Return the [x, y] coordinate for the center point of the cell that contains the specified text.  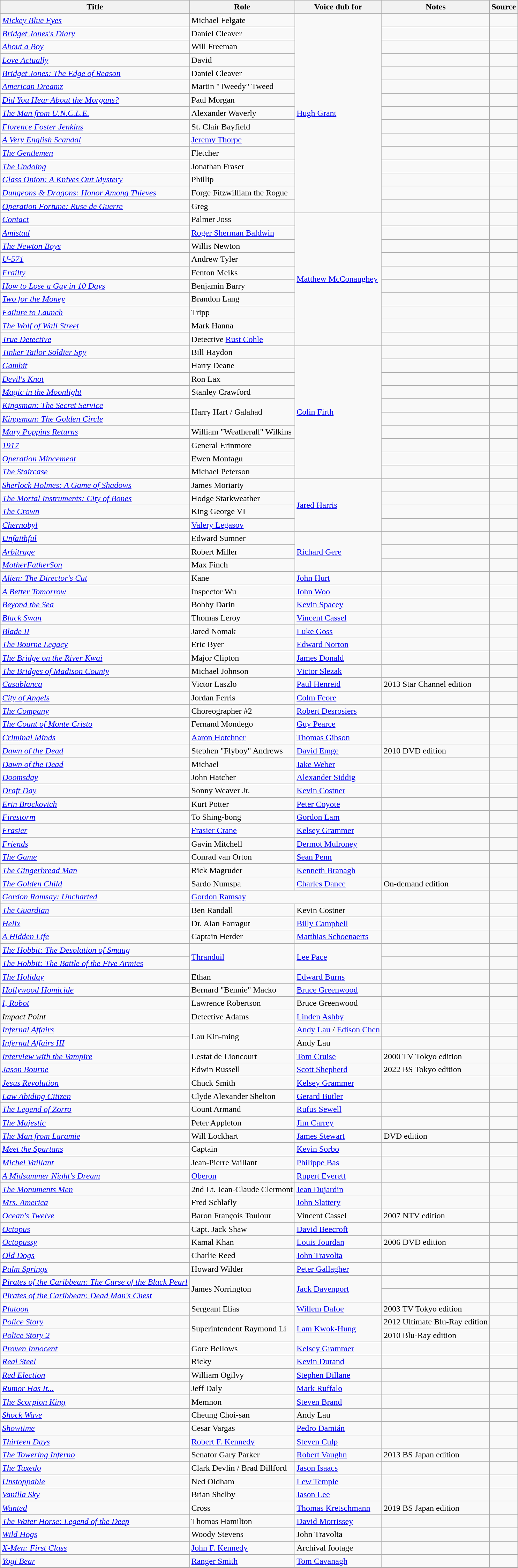
Robert Vaughn [338, 1455]
The Company [95, 711]
Paul Morgan [242, 100]
2nd Lt. Jean-Claude Clermont [242, 1189]
Rumor Has It... [95, 1388]
Cross [242, 1508]
Failure to Launch [95, 312]
Eric Byer [242, 645]
William Ogilvy [242, 1375]
David Emge [338, 751]
Lam Kwok-Hung [338, 1329]
Kamal Khan [242, 1242]
Title [95, 7]
Criminal Minds [95, 737]
Wild Hogs [95, 1534]
Oberon [242, 1176]
Helix [95, 923]
Unstoppable [95, 1481]
Harry Deane [242, 365]
Conrad van Orton [242, 857]
Mrs. America [95, 1202]
Ned Oldham [242, 1481]
The Man from U.N.C.L.E. [95, 113]
Palmer Joss [242, 220]
Matthew McConaughey [338, 279]
Alexander Siddig [338, 777]
Steven Brand [338, 1402]
Doomsday [95, 777]
Palm Springs [95, 1269]
Jason Isaacs [338, 1468]
Kevin Spacey [338, 605]
Red Election [95, 1375]
Amistad [95, 233]
The Gingerbread Man [95, 870]
Gore Bellows [242, 1348]
The Staircase [95, 472]
Andrew Tyler [242, 259]
Platoon [95, 1309]
Lew Temple [338, 1481]
Peter Appleton [242, 1123]
The Mortal Instruments: City of Bones [95, 498]
The Guardian [95, 910]
The Count of Monte Cristo [95, 724]
Thirteen Days [95, 1442]
Pedro Damián [338, 1428]
Arbitrage [95, 551]
Billy Campbell [338, 923]
Kingsman: The Secret Service [95, 406]
Mark Ruffalo [338, 1388]
Gordon Ramsay [285, 897]
Hollywood Homicide [95, 990]
The Bourne Legacy [95, 645]
Frasier [95, 831]
Jared Nomak [242, 631]
The Undoing [95, 166]
Baron François Toulour [242, 1216]
The Hobbit: The Desolation of Smaug [95, 950]
Will Freeman [242, 47]
Colin Firth [338, 412]
Shock Wave [95, 1415]
Michael [242, 764]
MotherFatherSon [95, 565]
Thomas Gibson [338, 737]
Erin Brockovich [95, 804]
2022 BS Tokyo edition [435, 1070]
2010 Blu-Ray edition [435, 1335]
2003 TV Tokyo edition [435, 1309]
Jean-Pierre Vaillant [242, 1162]
A Hidden Life [95, 937]
Philippe Bas [338, 1162]
Scott Shepherd [338, 1070]
Pirates of the Caribbean: Dead Man's Chest [95, 1295]
Hodge Starkweather [242, 498]
Chernobyl [95, 525]
Thranduil [242, 957]
Magic in the Moonlight [95, 392]
Rupert Everett [338, 1176]
The Newton Boys [95, 246]
Operation Mincemeat [95, 459]
Gordon Lam [338, 817]
Detective Rust Cohle [242, 339]
The Golden Child [95, 884]
Thomas Kretschmann [338, 1508]
Dermot Mulroney [338, 844]
The Wolf of Wall Street [95, 326]
Edwin Russell [242, 1070]
Yogi Bear [95, 1561]
Luke Goss [338, 631]
Mickey Blue Eyes [95, 20]
The Tuxedo [95, 1468]
True Detective [95, 339]
Capt. Jack Shaw [242, 1229]
Benjamin Barry [242, 286]
Florence Foster Jenkins [95, 126]
Ron Lax [242, 379]
Blade II [95, 631]
Rick Magruder [242, 870]
Unfaithful [95, 538]
Michael Peterson [242, 472]
Linden Ashby [338, 1017]
Tripp [242, 312]
Michael Felgate [242, 20]
The Holiday [95, 976]
The Game [95, 857]
Ewen Montagu [242, 459]
Peter Coyote [338, 804]
Fernand Mondego [242, 724]
Paul Henreid [338, 684]
John Hatcher [242, 777]
The Majestic [95, 1123]
Infernal Affairs [95, 1030]
Archival footage [338, 1548]
Old Dogs [95, 1256]
Voice dub for [338, 7]
Showtime [95, 1428]
The Scorpion King [95, 1402]
Sardo Numspa [242, 884]
Tom Cavanagh [338, 1561]
Jared Harris [338, 505]
2010 DVD edition [435, 751]
Love Actually [95, 60]
2013 BS Japan edition [435, 1455]
Police Story 2 [95, 1335]
Octopussy [95, 1242]
The Bridge on the River Kwai [95, 658]
Harry Hart / Galahad [242, 412]
Count Armand [242, 1109]
Firestorm [95, 817]
Jeff Daly [242, 1388]
Robert Desrosiers [338, 711]
Proven Innocent [95, 1348]
Rufus Sewell [338, 1109]
Ben Randall [242, 910]
Phillip [242, 180]
Sean Penn [338, 857]
Lawrence Robertson [242, 1003]
James Norrington [242, 1289]
Mary Poppins Returns [95, 432]
King George VI [242, 512]
Robert Miller [242, 551]
Role [242, 7]
Bridget Jones: The Edge of Reason [95, 73]
Inspector Wu [242, 592]
Dungeons & Dragons: Honor Among Thieves [95, 193]
Stephen Dillane [338, 1375]
Ocean's Twelve [95, 1216]
Stephen "Flyboy" Andrews [242, 751]
David Beecroft [338, 1229]
Pirates of the Caribbean: The Curse of the Black Pearl [95, 1282]
Edward Burns [338, 976]
St. Clair Bayfield [242, 126]
John Woo [338, 592]
Alexander Waverly [242, 113]
How to Lose a Guy in 10 Days [95, 286]
Devil's Knot [95, 379]
Cheung Choi-san [242, 1415]
Jim Carrey [338, 1123]
The Monuments Men [95, 1189]
Jordan Ferris [242, 698]
The Towering Inferno [95, 1455]
Contact [95, 220]
Jason Bourne [95, 1070]
Guy Pearce [338, 724]
Aaron Hotchner [242, 737]
On-demand edition [435, 884]
2019 BS Japan edition [435, 1508]
Notes [435, 7]
Kane [242, 578]
Major Clipton [242, 658]
Louis Jourdan [338, 1242]
Bernard "Bennie" Macko [242, 990]
Source [504, 7]
William "Weatherall" Wilkins [242, 432]
Bobby Darin [242, 605]
Beyond the Sea [95, 605]
Tinker Tailor Soldier Spy [95, 352]
Greg [242, 206]
Kurt Potter [242, 804]
Law Abiding Citizen [95, 1096]
Kenneth Branagh [338, 870]
Frailty [95, 273]
City of Angels [95, 698]
Thomas Leroy [242, 618]
Gambit [95, 365]
A Midsummer Night's Dream [95, 1176]
Bill Haydon [242, 352]
Mark Hanna [242, 326]
Jeremy Thorpe [242, 140]
Clark Devlin / Brad Dillford [242, 1468]
Casablanca [95, 684]
Victor Slezak [338, 671]
Alien: The Director's Cut [95, 578]
Captain [242, 1149]
About a Boy [95, 47]
Superintendent Raymond Li [242, 1329]
Valery Legasov [242, 525]
Real Steel [95, 1362]
2007 NTV edition [435, 1216]
American Dreamz [95, 87]
Captain Herder [242, 937]
Frasier Crane [242, 831]
Sergeant Elias [242, 1309]
Martin "Tweedy" Tweed [242, 87]
Senator Gary Parker [242, 1455]
The Bridges of Madison County [95, 671]
A Very English Scandal [95, 140]
2000 TV Tokyo edition [435, 1056]
Matthias Schoenaerts [338, 937]
Octopus [95, 1229]
Edward Norton [338, 645]
Kevin Durand [338, 1362]
Fred Schlafly [242, 1202]
X-Men: First Class [95, 1548]
David Morrissey [338, 1521]
Jake Weber [338, 764]
I, Robot [95, 1003]
Draft Day [95, 790]
General Erinmore [242, 445]
U-571 [95, 259]
Roger Sherman Baldwin [242, 233]
Black Swan [95, 618]
2006 DVD edition [435, 1242]
Gavin Mitchell [242, 844]
Two for the Money [95, 299]
The Man from Laramie [95, 1136]
John F. Kennedy [242, 1548]
Hugh Grant [338, 113]
Lestat de Lioncourt [242, 1056]
Brian Shelby [242, 1495]
Richard Gere [338, 551]
Ethan [242, 976]
Dr. Alan Farragut [242, 923]
Did You Hear About the Morgans? [95, 100]
Max Finch [242, 565]
Kevin Sorbo [338, 1149]
Gordon Ramsay: Uncharted [95, 897]
Thomas Hamilton [242, 1521]
2013 Star Channel edition [435, 684]
Willis Newton [242, 246]
Lee Pace [338, 957]
Jesus Revolution [95, 1083]
The Gentlemen [95, 153]
Stanley Crawford [242, 392]
2012 Ultimate Blu-Ray edition [435, 1322]
James Stewart [338, 1136]
Charles Dance [338, 884]
James Moriarty [242, 485]
Bridget Jones's Diary [95, 34]
Andy Lau / Edison Chen [338, 1030]
Jason Lee [338, 1495]
The Crown [95, 512]
Cesar Vargas [242, 1428]
Steven Culp [338, 1442]
A Better Tomorrow [95, 592]
Glass Onion: A Knives Out Mystery [95, 180]
The Hobbit: The Battle of the Five Armies [95, 963]
Vanilla Sky [95, 1495]
Clyde Alexander Shelton [242, 1096]
Meet the Spartans [95, 1149]
Brandon Lang [242, 299]
Ricky [242, 1362]
1917 [95, 445]
Sonny Weaver Jr. [242, 790]
Howard Wilder [242, 1269]
Jonathan Fraser [242, 166]
Detective Adams [242, 1017]
Will Lockhart [242, 1136]
Wanted [95, 1508]
Tom Cruise [338, 1056]
James Donald [338, 658]
Charlie Reed [242, 1256]
Jean Dujardin [338, 1189]
Impact Point [95, 1017]
Peter Gallagher [338, 1269]
Choreographer #2 [242, 711]
Memnon [242, 1402]
Edward Sumner [242, 538]
Lau Kin-ming [242, 1036]
Michel Vaillant [95, 1162]
Victor Laszlo [242, 684]
John Hurt [338, 578]
Willem Dafoe [338, 1309]
Fenton Meiks [242, 273]
Interview with the Vampire [95, 1056]
Kingsman: The Golden Circle [95, 419]
Operation Fortune: Ruse de Guerre [95, 206]
To Shing-bong [242, 817]
The Water Horse: Legend of the Deep [95, 1521]
Police Story [95, 1322]
David [242, 60]
Michael Johnson [242, 671]
DVD edition [435, 1136]
Sherlock Holmes: A Game of Shadows [95, 485]
Robert F. Kennedy [242, 1442]
Woody Stevens [242, 1534]
Chuck Smith [242, 1083]
The Legend of Zorro [95, 1109]
Friends [95, 844]
Forge Fitzwilliam the Rogue [242, 193]
Infernal Affairs III [95, 1043]
John Slattery [338, 1202]
Fletcher [242, 153]
Ranger Smith [242, 1561]
Gerard Butler [338, 1096]
Jack Davenport [338, 1289]
Colm Feore [338, 698]
